Return [x, y] of the center of cell containing provided text 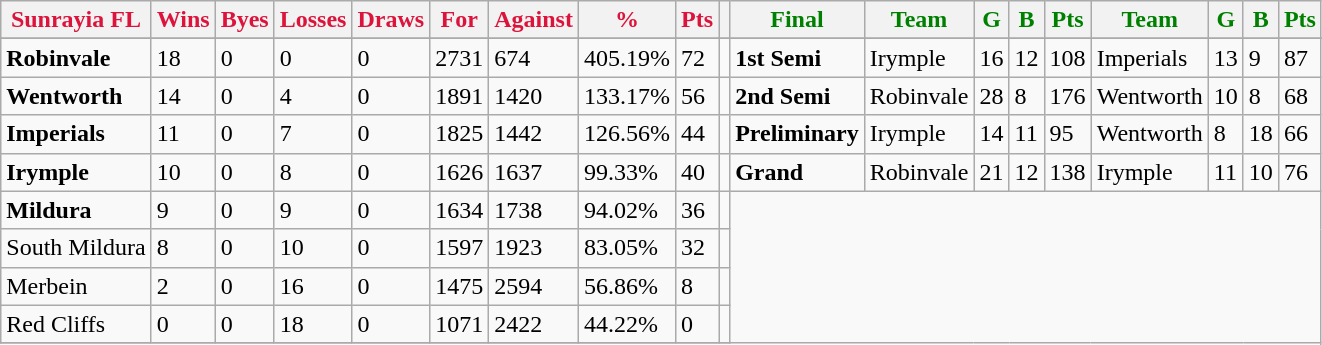
40 [698, 172]
7 [313, 134]
1st Semi [798, 58]
72 [698, 58]
76 [1300, 172]
405.19% [626, 58]
108 [1068, 58]
56 [698, 96]
2731 [460, 58]
1442 [534, 134]
Final [798, 20]
Grand [798, 172]
1637 [534, 172]
Against [534, 20]
Wins [183, 20]
1634 [460, 210]
95 [1068, 134]
South Mildura [76, 248]
For [460, 20]
% [626, 20]
1626 [460, 172]
138 [1068, 172]
66 [1300, 134]
674 [534, 58]
2nd Semi [798, 96]
Sunrayia FL [76, 20]
Red Cliffs [76, 324]
13 [1226, 58]
2422 [534, 324]
94.02% [626, 210]
32 [698, 248]
133.17% [626, 96]
83.05% [626, 248]
Merbein [76, 286]
44 [698, 134]
1420 [534, 96]
1071 [460, 324]
1825 [460, 134]
1891 [460, 96]
Byes [244, 20]
44.22% [626, 324]
Preliminary [798, 134]
2594 [534, 286]
1597 [460, 248]
Draws [391, 20]
Mildura [76, 210]
4 [313, 96]
1475 [460, 286]
99.33% [626, 172]
1738 [534, 210]
68 [1300, 96]
126.56% [626, 134]
1923 [534, 248]
87 [1300, 58]
Losses [313, 20]
56.86% [626, 286]
21 [992, 172]
176 [1068, 96]
2 [183, 286]
28 [992, 96]
36 [698, 210]
